Locate the cell with the specified text and output its (x, y) center coordinate. 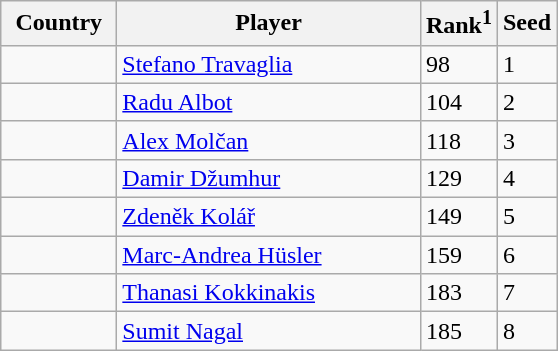
104 (458, 102)
129 (458, 178)
4 (526, 178)
Thanasi Kokkinakis (269, 293)
Radu Albot (269, 102)
Rank1 (458, 24)
3 (526, 140)
118 (458, 140)
Seed (526, 24)
Damir Džumhur (269, 178)
Zdeněk Kolář (269, 217)
159 (458, 255)
Alex Molčan (269, 140)
8 (526, 331)
7 (526, 293)
Stefano Travaglia (269, 64)
Player (269, 24)
Sumit Nagal (269, 331)
1 (526, 64)
5 (526, 217)
98 (458, 64)
185 (458, 331)
2 (526, 102)
Marc-Andrea Hüsler (269, 255)
6 (526, 255)
Country (59, 24)
149 (458, 217)
183 (458, 293)
